Determine the (x, y) coordinate at the center of the cell enclosing the given text.  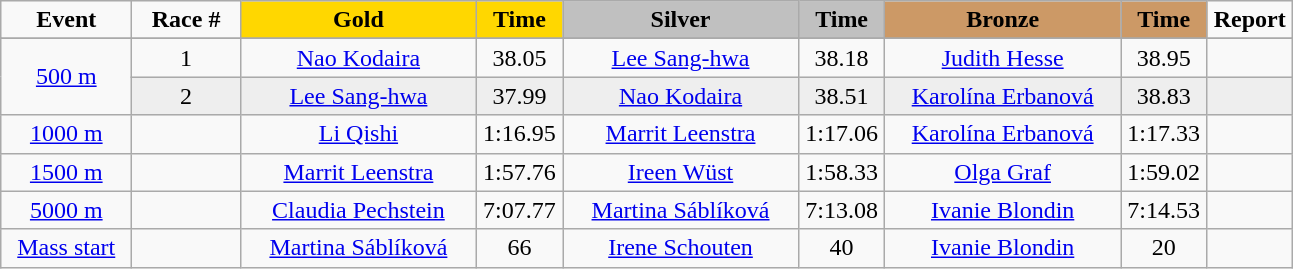
40 (842, 248)
5000 m (66, 210)
20 (1164, 248)
38.83 (1164, 96)
Irene Schouten (680, 248)
37.99 (519, 96)
2 (186, 96)
1:59.02 (1164, 172)
Race # (186, 20)
Gold (358, 20)
38.51 (842, 96)
Event (66, 20)
1500 m (66, 172)
7:14.53 (1164, 210)
38.05 (519, 58)
38.95 (1164, 58)
7:07.77 (519, 210)
Judith Hesse (1003, 58)
1 (186, 58)
Ireen Wüst (680, 172)
500 m (66, 77)
1:17.06 (842, 134)
Report (1250, 20)
7:13.08 (842, 210)
Olga Graf (1003, 172)
Claudia Pechstein (358, 210)
1000 m (66, 134)
Li Qishi (358, 134)
38.18 (842, 58)
Mass start (66, 248)
66 (519, 248)
Bronze (1003, 20)
1:58.33 (842, 172)
1:57.76 (519, 172)
1:17.33 (1164, 134)
Silver (680, 20)
1:16.95 (519, 134)
